Pinpoint the cell where the given text exists, returning its (X, Y) midpoint coordinate. 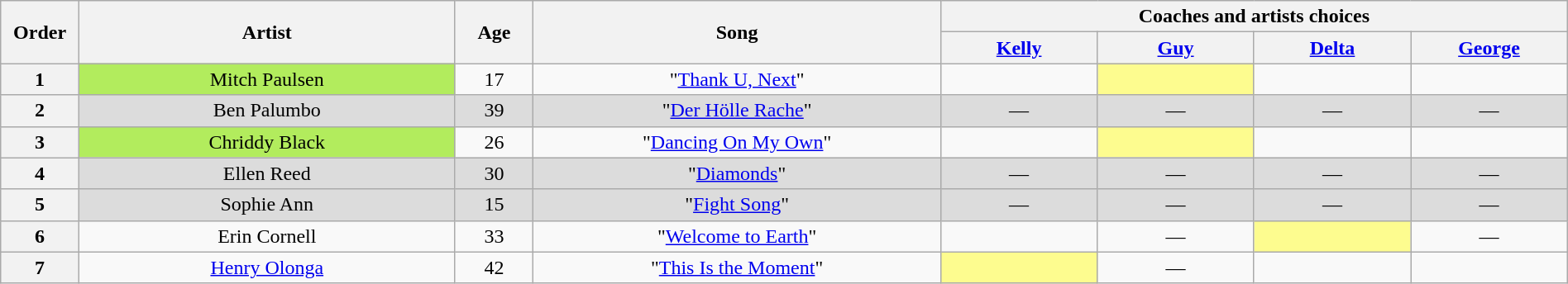
26 (495, 142)
17 (495, 79)
Delta (1331, 48)
"Thank U, Next" (738, 79)
Kelly (1019, 48)
George (1489, 48)
Age (495, 32)
"Diamonds" (738, 173)
7 (40, 267)
Coaches and artists choices (1254, 17)
"Welcome to Earth" (738, 236)
30 (495, 173)
"Der Hölle Rache" (738, 111)
5 (40, 205)
Erin Cornell (266, 236)
1 (40, 79)
15 (495, 205)
33 (495, 236)
Order (40, 32)
Ben Palumbo (266, 111)
Ellen Reed (266, 173)
3 (40, 142)
Henry Olonga (266, 267)
42 (495, 267)
6 (40, 236)
"Fight Song" (738, 205)
2 (40, 111)
Song (738, 32)
Sophie Ann (266, 205)
Chriddy Black (266, 142)
39 (495, 111)
Mitch Paulsen (266, 79)
Artist (266, 32)
4 (40, 173)
"Dancing On My Own" (738, 142)
Guy (1176, 48)
"This Is the Moment" (738, 267)
